Output the [X, Y] coordinate of the center of the cell containing the given text.  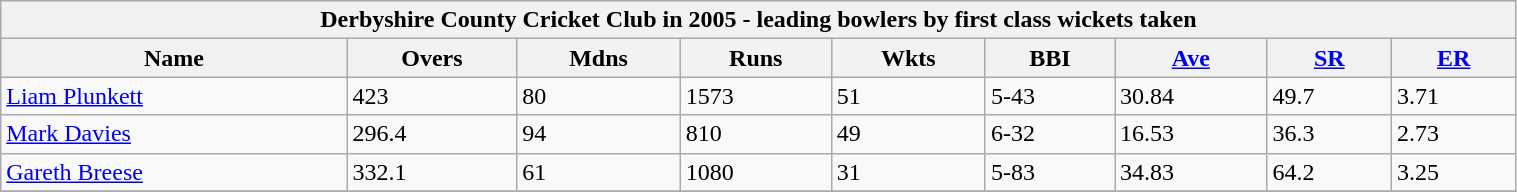
61 [599, 172]
SR [1329, 58]
2.73 [1454, 134]
BBI [1050, 58]
Ave [1190, 58]
3.71 [1454, 96]
31 [908, 172]
423 [432, 96]
30.84 [1190, 96]
3.25 [1454, 172]
Mark Davies [174, 134]
80 [599, 96]
49.7 [1329, 96]
Overs [432, 58]
6-32 [1050, 134]
ER [1454, 58]
64.2 [1329, 172]
5-83 [1050, 172]
51 [908, 96]
Liam Plunkett [174, 96]
94 [599, 134]
Derbyshire County Cricket Club in 2005 - leading bowlers by first class wickets taken [758, 20]
36.3 [1329, 134]
1080 [756, 172]
Gareth Breese [174, 172]
332.1 [432, 172]
296.4 [432, 134]
5-43 [1050, 96]
34.83 [1190, 172]
Runs [756, 58]
Wkts [908, 58]
Mdns [599, 58]
810 [756, 134]
16.53 [1190, 134]
1573 [756, 96]
Name [174, 58]
49 [908, 134]
